Extract the (x, y) coordinate from the center of the cell holding the provided text.  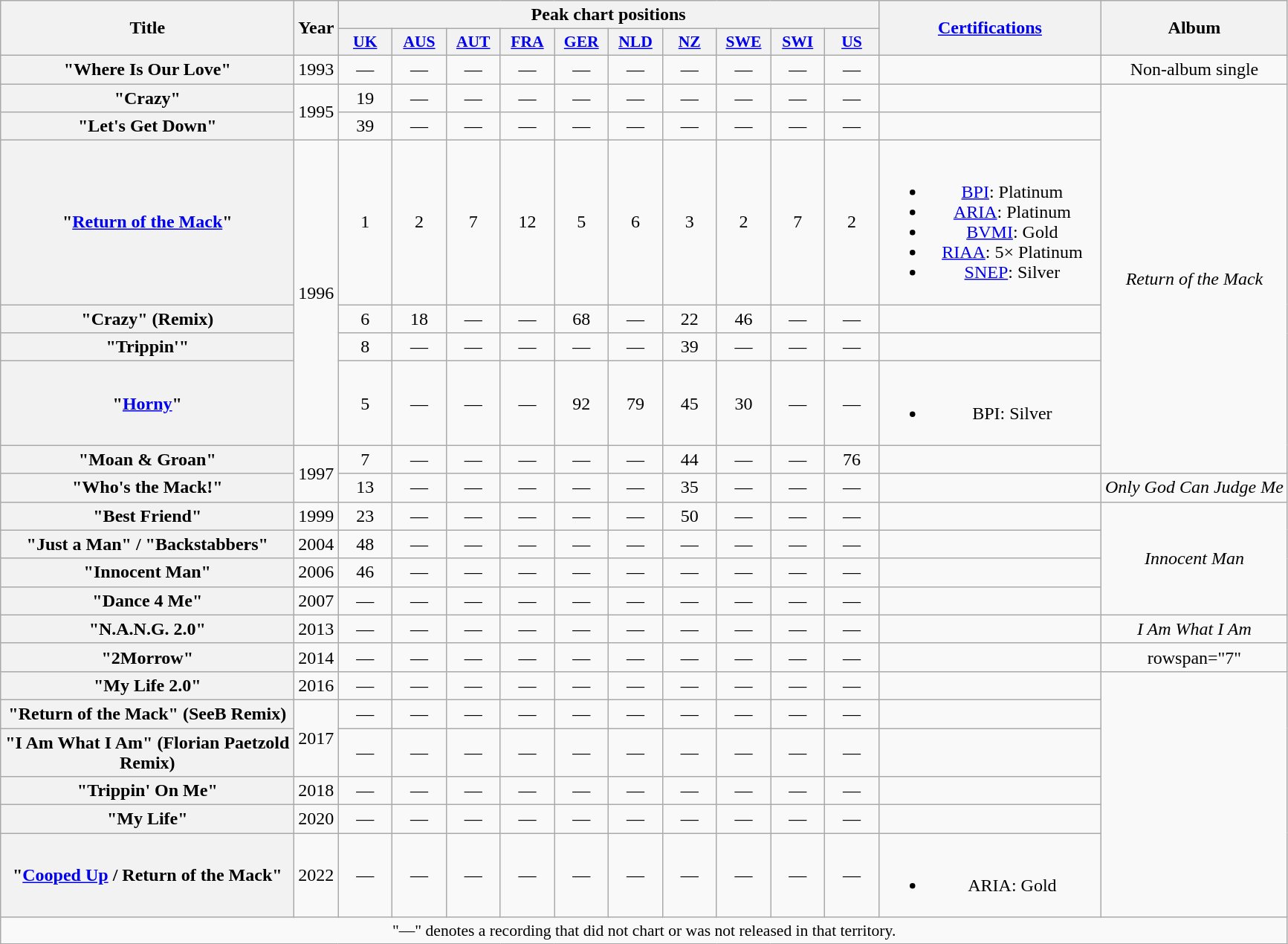
"My Life 2.0" (147, 685)
Non-album single (1194, 69)
BPI: PlatinumARIA: PlatinumBVMI: GoldRIAA: 5× PlatinumSNEP: Silver (990, 223)
1995 (317, 111)
I Am What I Am (1194, 629)
2016 (317, 685)
45 (690, 403)
"I Am What I Am" (Florian Paetzold Remix) (147, 752)
"Dance 4 Me" (147, 601)
22 (690, 319)
BPI: Silver (990, 403)
Album (1194, 28)
44 (690, 459)
"2Morrow" (147, 657)
US (852, 42)
1997 (317, 473)
NZ (690, 42)
AUT (473, 42)
1 (366, 223)
2018 (317, 791)
"Return of the Mack" (147, 223)
79 (636, 403)
48 (366, 544)
SWE (743, 42)
"Trippin' On Me" (147, 791)
"Cooped Up / Return of the Mack" (147, 876)
92 (581, 403)
19 (366, 97)
"Moan & Groan" (147, 459)
8 (366, 347)
"—" denotes a recording that did not chart or was not released in that territory. (644, 931)
2007 (317, 601)
2004 (317, 544)
rowspan="7" (1194, 657)
68 (581, 319)
1996 (317, 293)
NLD (636, 42)
"Innocent Man" (147, 572)
1993 (317, 69)
50 (690, 516)
"Where Is Our Love" (147, 69)
Peak chart positions (609, 15)
Title (147, 28)
"Best Friend" (147, 516)
UK (366, 42)
ARIA: Gold (990, 876)
2013 (317, 629)
AUS (419, 42)
"Just a Man" / "Backstabbers" (147, 544)
SWI (798, 42)
2014 (317, 657)
35 (690, 488)
2006 (317, 572)
"Who's the Mack!" (147, 488)
Innocent Man (1194, 558)
"Crazy" (Remix) (147, 319)
Year (317, 28)
"Crazy" (147, 97)
"Let's Get Down" (147, 126)
Certifications (990, 28)
3 (690, 223)
"My Life" (147, 819)
FRA (528, 42)
2020 (317, 819)
Return of the Mack (1194, 278)
76 (852, 459)
30 (743, 403)
12 (528, 223)
"Return of the Mack" (SeeB Remix) (147, 714)
"Horny" (147, 403)
"N.A.N.G. 2.0" (147, 629)
18 (419, 319)
1999 (317, 516)
2017 (317, 737)
2022 (317, 876)
"Trippin'" (147, 347)
Only God Can Judge Me (1194, 488)
23 (366, 516)
13 (366, 488)
GER (581, 42)
